Pinpoint the cell where the given text exists, returning its (x, y) midpoint coordinate. 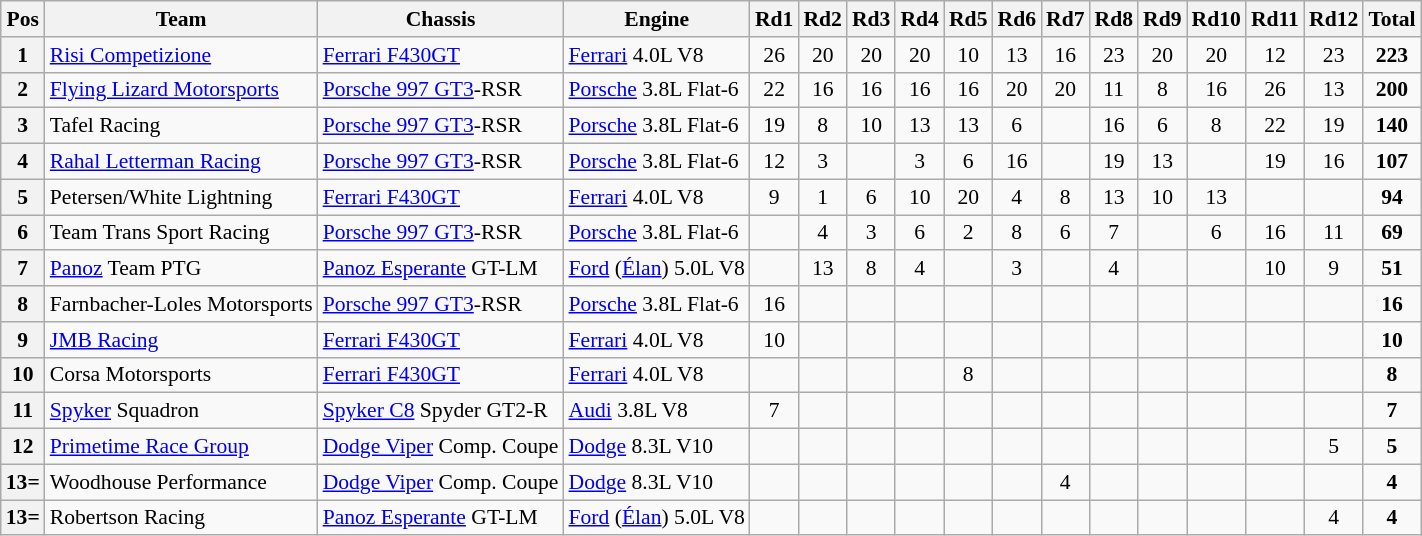
Rd3 (872, 19)
Rd4 (920, 19)
Spyker C8 Spyder GT2-R (441, 411)
69 (1392, 233)
Pos (23, 19)
Total (1392, 19)
Rd8 (1114, 19)
223 (1392, 55)
Rd11 (1275, 19)
Rd1 (774, 19)
Engine (657, 19)
JMB Racing (182, 340)
Spyker Squadron (182, 411)
Farnbacher-Loles Motorsports (182, 304)
Audi 3.8L V8 (657, 411)
Petersen/White Lightning (182, 197)
Flying Lizard Motorsports (182, 90)
Team Trans Sport Racing (182, 233)
Team (182, 19)
Rahal Letterman Racing (182, 162)
Tafel Racing (182, 126)
Corsa Motorsports (182, 375)
Rd10 (1216, 19)
Rd2 (822, 19)
Primetime Race Group (182, 447)
Chassis (441, 19)
94 (1392, 197)
140 (1392, 126)
Robertson Racing (182, 518)
200 (1392, 90)
Risi Competizione (182, 55)
Rd6 (1016, 19)
Panoz Team PTG (182, 269)
107 (1392, 162)
Rd5 (968, 19)
Rd12 (1334, 19)
Rd9 (1162, 19)
Woodhouse Performance (182, 482)
51 (1392, 269)
Rd7 (1066, 19)
